Determine the [x, y] coordinate at the center of the cell enclosing the given text.  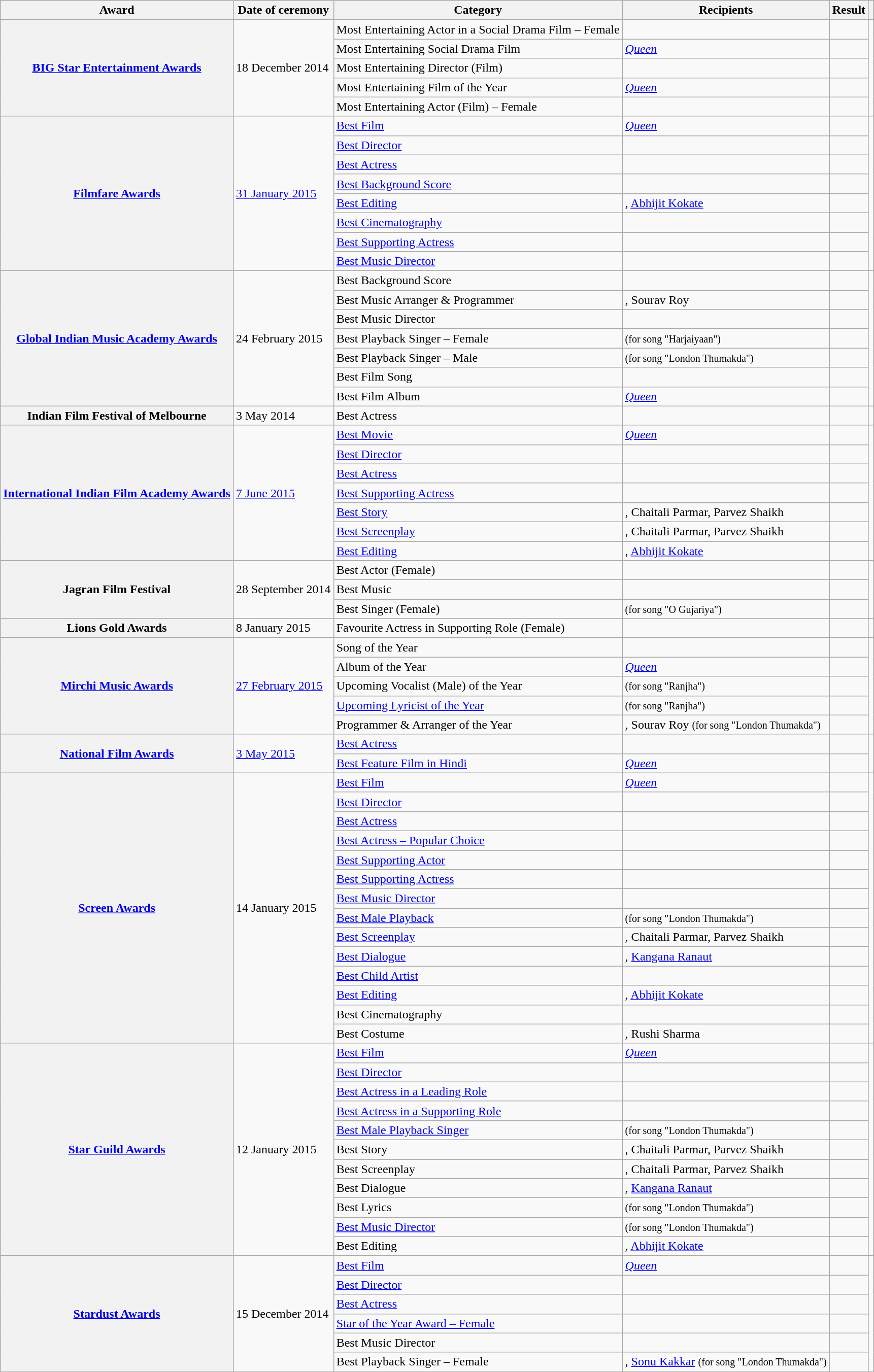
Star Guild Awards [117, 1150]
, Rushi Sharma [726, 1034]
(for song "O Gujariya") [726, 609]
, Sourav Roy (for song "London Thumakda") [726, 725]
Upcoming Lyricist of the Year [478, 705]
Result [849, 10]
Indian Film Festival of Melbourne [117, 416]
Star of the Year Award – Female [478, 1323]
, Sonu Kakkar (for song "London Thumakda") [726, 1362]
Filmfare Awards [117, 193]
Mirchi Music Awards [117, 686]
Album of the Year [478, 667]
18 December 2014 [283, 68]
Most Entertaining Actor (Film) – Female [478, 107]
Best Actress – Popular Choice [478, 840]
Best Film Song [478, 377]
Best Actor (Female) [478, 570]
Most Entertaining Actor in a Social Drama Film – Female [478, 29]
Stardust Awards [117, 1314]
Most Entertaining Film of the Year [478, 87]
Most Entertaining Social Drama Film [478, 49]
(for song "Harjaiyaan") [726, 338]
Best Music Arranger & Programmer [478, 300]
Best Music [478, 590]
12 January 2015 [283, 1150]
Best Film Album [478, 396]
Recipients [726, 10]
31 January 2015 [283, 193]
Best Supporting Actor [478, 860]
Song of the Year [478, 647]
Best Actress in a Leading Role [478, 1091]
27 February 2015 [283, 686]
3 May 2014 [283, 416]
28 September 2014 [283, 590]
Favourite Actress in Supporting Role (Female) [478, 628]
Jagran Film Festival [117, 590]
Screen Awards [117, 908]
Date of ceremony [283, 10]
8 January 2015 [283, 628]
Award [117, 10]
Best Costume [478, 1034]
International Indian Film Academy Awards [117, 493]
Best Feature Film in Hindi [478, 763]
Best Male Playback [478, 918]
15 December 2014 [283, 1314]
14 January 2015 [283, 908]
24 February 2015 [283, 338]
Best Movie [478, 435]
BIG Star Entertainment Awards [117, 68]
Most Entertaining Director (Film) [478, 68]
Category [478, 10]
Best Child Artist [478, 976]
3 May 2015 [283, 753]
Lions Gold Awards [117, 628]
Best Singer (Female) [478, 609]
Upcoming Vocalist (Male) of the Year [478, 686]
, Sourav Roy [726, 300]
Best Male Playback Singer [478, 1130]
Programmer & Arranger of the Year [478, 725]
Best Actress in a Supporting Role [478, 1111]
7 June 2015 [283, 493]
Best Lyrics [478, 1208]
National Film Awards [117, 753]
Best Playback Singer – Male [478, 358]
Global Indian Music Academy Awards [117, 338]
